Pinpoint the cell where the given text exists, returning its [X, Y] midpoint coordinate. 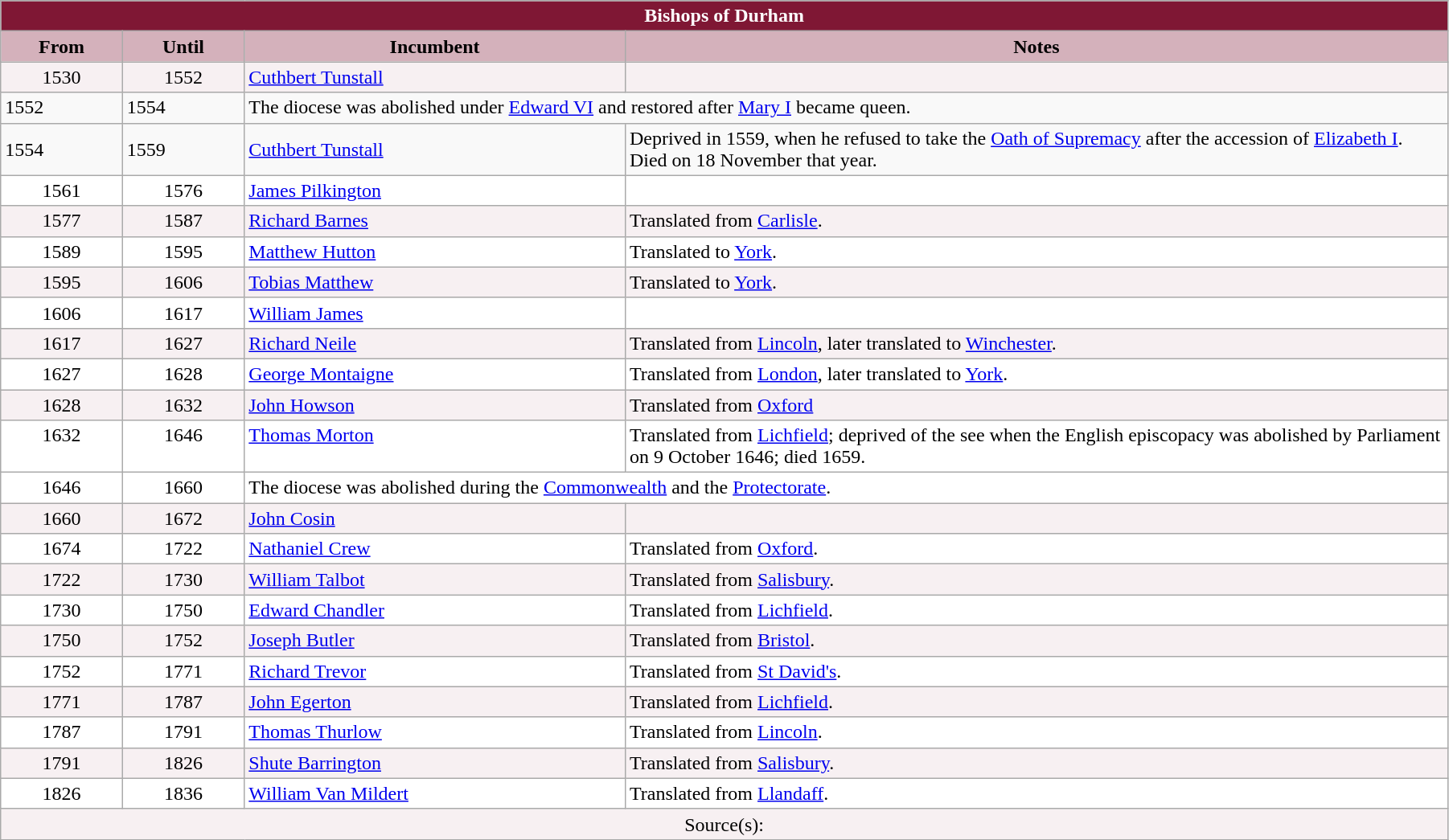
Nathaniel Crew [435, 549]
William Van Mildert [435, 793]
Tobias Matthew [435, 282]
John Cosin [435, 518]
Thomas Thurlow [435, 732]
Translated from Lincoln. [1036, 732]
Notes [1036, 47]
1672 [183, 518]
1587 [183, 221]
Thomas Morton [435, 447]
1576 [183, 191]
Richard Neile [435, 343]
Deprived in 1559, when he refused to take the Oath of Supremacy after the accession of Elizabeth I. Died on 18 November that year. [1036, 150]
1559 [183, 150]
The diocese was abolished during the Commonwealth and the Protectorate. [846, 488]
Translated from Oxford. [1036, 549]
Translated from Carlisle. [1036, 221]
Translated from St David's. [1036, 671]
1674 [62, 549]
1577 [62, 221]
Translated from Lichfield; deprived of the see when the English episcopacy was abolished by Parliament on 9 October 1646; died 1659. [1036, 447]
Translated from Oxford [1036, 404]
Until [183, 47]
Source(s): [724, 824]
The diocese was abolished under Edward VI and restored after Mary I became queen. [846, 108]
1530 [62, 77]
John Egerton [435, 702]
Incumbent [435, 47]
Richard Barnes [435, 221]
From [62, 47]
Bishops of Durham [724, 16]
1561 [62, 191]
William Talbot [435, 580]
Joseph Butler [435, 641]
Edward Chandler [435, 610]
Shute Barrington [435, 763]
William James [435, 313]
John Howson [435, 404]
George Montaigne [435, 374]
Translated from London, later translated to York. [1036, 374]
Matthew Hutton [435, 252]
Translated from Llandaff. [1036, 793]
1589 [62, 252]
Translated from Bristol. [1036, 641]
Richard Trevor [435, 671]
1836 [183, 793]
Translated from Lincoln, later translated to Winchester. [1036, 343]
James Pilkington [435, 191]
